From the cell containing the given text, extract its center point as [X, Y] coordinate. 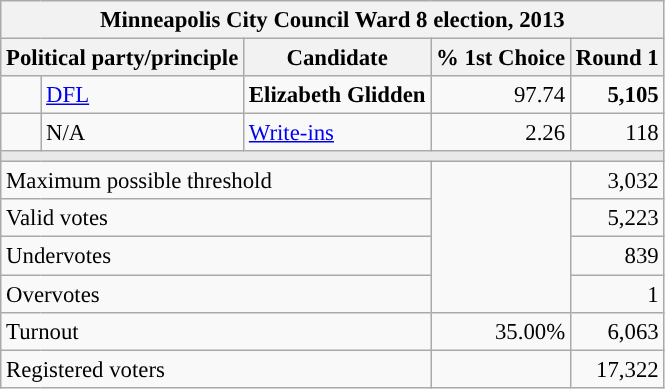
Registered voters [216, 369]
97.74 [501, 95]
% 1st Choice [501, 58]
Minneapolis City Council Ward 8 election, 2013 [332, 20]
Candidate [338, 58]
2.26 [501, 133]
118 [617, 133]
5,105 [617, 95]
Write-ins [338, 133]
5,223 [617, 219]
839 [617, 256]
Elizabeth Glidden [338, 95]
Turnout [216, 331]
Political party/principle [122, 58]
DFL [142, 95]
6,063 [617, 331]
Round 1 [617, 58]
3,032 [617, 181]
1 [617, 294]
N/A [142, 133]
Valid votes [216, 219]
Maximum possible threshold [216, 181]
17,322 [617, 369]
Undervotes [216, 256]
Overvotes [216, 294]
35.00% [501, 331]
